Capture the cell that displays the provided text and extract its (x, y) central coordinate. 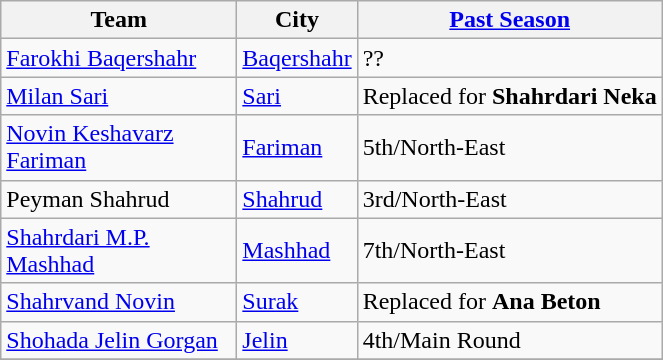
Replaced for Shahrdari Neka (510, 96)
?? (510, 58)
City (297, 20)
Novin Keshavarz Fariman (119, 148)
Team (119, 20)
Past Season (510, 20)
4th/Main Round (510, 340)
Shahrvand Novin (119, 302)
Surak (297, 302)
Replaced for Ana Beton (510, 302)
Milan Sari (119, 96)
7th/North-East (510, 250)
Shahrdari M.P. Mashhad (119, 250)
Peyman Shahrud (119, 199)
5th/North-East (510, 148)
Mashhad (297, 250)
Farokhi Baqershahr (119, 58)
Sari (297, 96)
Jelin (297, 340)
3rd/North-East (510, 199)
Baqershahr (297, 58)
Shohada Jelin Gorgan (119, 340)
Shahrud (297, 199)
Fariman (297, 148)
